Identify which cell holds the provided text, then report its [X, Y] central coordinate. 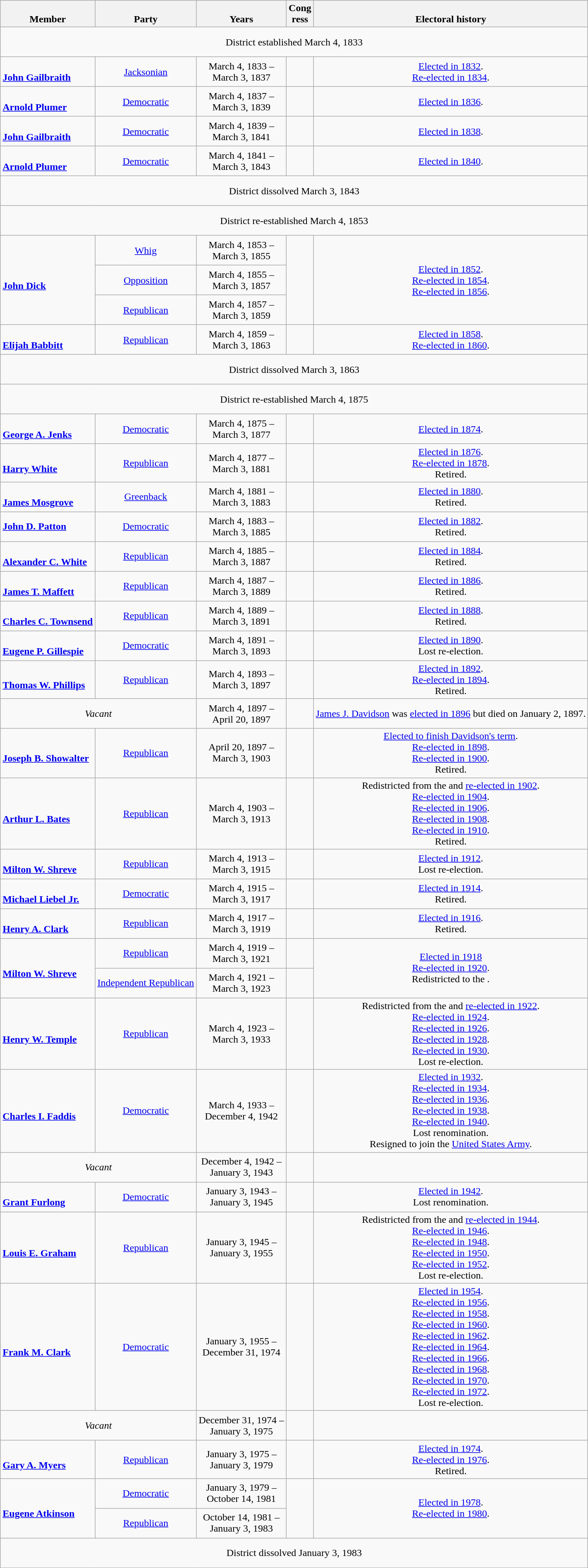
March 4, 1903 –March 3, 1913 [241, 814]
Elijah Babbitt [48, 340]
March 4, 1875 –March 3, 1877 [241, 429]
March 4, 1917 –March 3, 1919 [241, 924]
Henry W. Temple [48, 1033]
Elected in 1914.Retired. [451, 894]
George A. Jenks [48, 429]
January 3, 1945 –January 3, 1955 [241, 1248]
Thomas W. Phillips [48, 680]
James J. Davidson was elected in 1896 but died on January 2, 1897. [451, 714]
District dissolved January 3, 1983 [294, 1553]
March 4, 1915 –March 3, 1917 [241, 894]
March 4, 1933 –December 4, 1942 [241, 1111]
Elected in 1942.Lost renomination. [451, 1197]
December 4, 1942 –January 3, 1943 [241, 1167]
Eugene Atkinson [48, 1508]
March 4, 1853 –March 3, 1855 [241, 251]
John Dick [48, 280]
Elected in 1852.Re-elected in 1854.Re-elected in 1856. [451, 280]
March 4, 1855 –March 3, 1857 [241, 280]
March 4, 1885 –March 3, 1887 [241, 556]
January 3, 1975 –January 3, 1979 [241, 1459]
January 3, 1943 –January 3, 1945 [241, 1197]
District dissolved March 3, 1863 [294, 370]
March 4, 1833 –March 3, 1837 [241, 72]
March 4, 1919 –March 3, 1921 [241, 953]
Elected in 1876.Re-elected in 1878.Retired. [451, 463]
Elected in 1858.Re-elected in 1860. [451, 340]
Elected in 1892.Re-elected in 1894.Retired. [451, 680]
Elected to finish Davidson's term.Re-elected in 1898.Re-elected in 1900.Retired. [451, 753]
Elected in 1912.Lost re-election. [451, 864]
Member [48, 14]
March 4, 1837 –March 3, 1839 [241, 102]
Eugene P. Gillespie [48, 646]
March 4, 1857 –March 3, 1859 [241, 310]
March 4, 1859 –March 3, 1863 [241, 340]
Elected in 1836. [451, 102]
Elected in 1874. [451, 429]
Redistricted from the and re-elected in 1902.Re-elected in 1904.Re-elected in 1906.Re-elected in 1908.Re-elected in 1910.Retired. [451, 814]
October 14, 1981 –January 3, 1983 [241, 1523]
Elected in 1888.Retired. [451, 616]
James Mosgrove [48, 497]
Elected in 1916.Retired. [451, 924]
March 4, 1881 –March 3, 1883 [241, 497]
Opposition [146, 280]
Louis E. Graham [48, 1248]
March 4, 1889 –March 3, 1891 [241, 616]
Alexander C. White [48, 556]
John D. Patton [48, 527]
Elected in 1882.Retired. [451, 527]
April 20, 1897 –March 3, 1903 [241, 753]
Elected in 1838. [451, 131]
Elected in 1918Re-elected in 1920.Redistricted to the . [451, 968]
Joseph B. Showalter [48, 753]
March 4, 1923 –March 3, 1933 [241, 1033]
Elected in 1880.Retired. [451, 497]
December 31, 1974 –January 3, 1975 [241, 1425]
Charles I. Faddis [48, 1111]
Greenback [146, 497]
March 4, 1877 –March 3, 1881 [241, 463]
Elected in 1832.Re-elected in 1834. [451, 72]
Jacksonian [146, 72]
Michael Liebel Jr. [48, 894]
March 4, 1839 –March 3, 1841 [241, 131]
Elected in 1886.Retired. [451, 586]
Electoral history [451, 14]
Elected in 1978.Re-elected in 1980. [451, 1508]
Elected in 1974.Re-elected in 1976.Retired. [451, 1459]
March 4, 1897 –April 20, 1897 [241, 714]
Arthur L. Bates [48, 814]
Frank M. Clark [48, 1347]
Elected in 1884.Retired. [451, 556]
Redistricted from the and re-elected in 1944.Re-elected in 1946.Re-elected in 1948.Re-elected in 1950.Re-elected in 1952. Lost re-election. [451, 1248]
March 4, 1913 –March 3, 1915 [241, 864]
Harry White [48, 463]
District established March 4, 1833 [294, 42]
Grant Furlong [48, 1197]
March 4, 1921 –March 3, 1923 [241, 983]
Redistricted from the and re-elected in 1922.Re-elected in 1924.Re-elected in 1926.Re-elected in 1928.Re-elected in 1930.Lost re-election. [451, 1033]
Whig [146, 251]
District re-established March 4, 1853 [294, 221]
District re-established March 4, 1875 [294, 399]
Gary A. Myers [48, 1459]
January 3, 1979 –October 14, 1981 [241, 1493]
Elected in 1840. [451, 161]
March 4, 1883 –March 3, 1885 [241, 527]
Party [146, 14]
March 4, 1841 –March 3, 1843 [241, 161]
Henry A. Clark [48, 924]
Congress [300, 14]
Charles C. Townsend [48, 616]
Elected in 1890.Lost re-election. [451, 646]
January 3, 1955 –December 31, 1974 [241, 1347]
Independent Republican [146, 983]
James T. Maffett [48, 586]
March 4, 1891 –March 3, 1893 [241, 646]
March 4, 1893 –March 3, 1897 [241, 680]
Years [241, 14]
March 4, 1887 –March 3, 1889 [241, 586]
District dissolved March 3, 1843 [294, 191]
